Extract the (x, y) coordinate from the center of the cell holding the provided text.  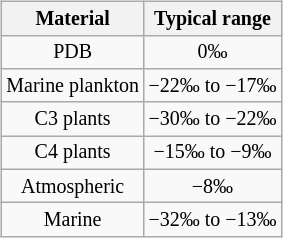
0‰ (213, 52)
Typical range (213, 18)
−15‰ to −9‰ (213, 152)
Marine plankton (73, 86)
−8‰ (213, 186)
C4 plants (73, 152)
PDB (73, 52)
−22‰ to −17‰ (213, 86)
−30‰ to −22‰ (213, 118)
Marine (73, 220)
Material (73, 18)
C3 plants (73, 118)
−32‰ to −13‰ (213, 220)
Atmospheric (73, 186)
